Return the [x, y] coordinate for the center point of the cell that contains the specified text.  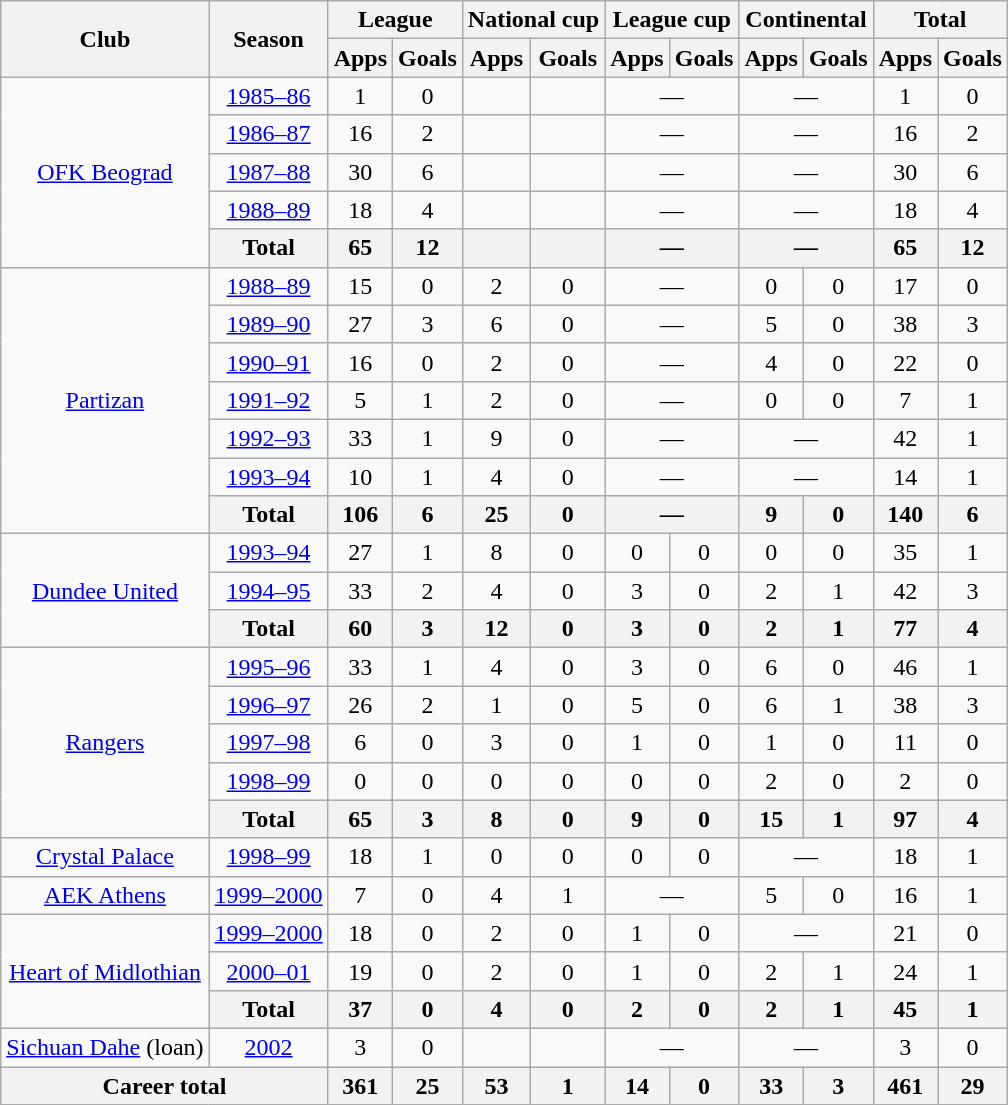
11 [905, 743]
National cup [533, 20]
35 [905, 553]
League cup [672, 20]
17 [905, 286]
AEK Athens [105, 895]
1997–98 [268, 743]
Dundee United [105, 591]
1991–92 [268, 400]
1995–96 [268, 667]
Crystal Palace [105, 857]
OFK Beograd [105, 172]
1987–88 [268, 172]
21 [905, 933]
60 [360, 629]
77 [905, 629]
140 [905, 515]
Sichuan Dahe (loan) [105, 1047]
1994–95 [268, 591]
106 [360, 515]
Continental [806, 20]
1985–86 [268, 96]
19 [360, 971]
1990–91 [268, 362]
Season [268, 39]
461 [905, 1085]
46 [905, 667]
97 [905, 819]
26 [360, 705]
League [395, 20]
24 [905, 971]
53 [496, 1085]
1986–87 [268, 134]
Career total [164, 1085]
Club [105, 39]
Partizan [105, 400]
1989–90 [268, 324]
361 [360, 1085]
Rangers [105, 743]
1992–93 [268, 438]
Heart of Midlothian [105, 971]
29 [973, 1085]
22 [905, 362]
2000–01 [268, 971]
45 [905, 1009]
37 [360, 1009]
1996–97 [268, 705]
10 [360, 477]
2002 [268, 1047]
